Determine the [X, Y] coordinate at the center of the cell enclosing the given text.  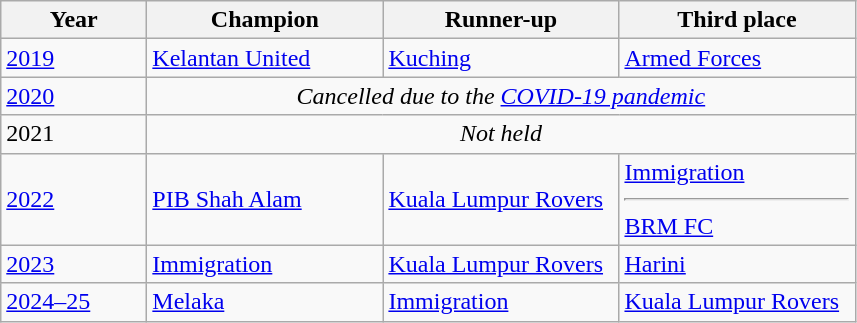
2023 [74, 264]
Kelantan United [265, 58]
2022 [74, 199]
Champion [265, 20]
Runner-up [501, 20]
Cancelled due to the COVID-19 pandemic [501, 96]
2020 [74, 96]
PIB Shah Alam [265, 199]
2024–25 [74, 302]
2019 [74, 58]
Not held [501, 134]
Kuching [501, 58]
Third place [737, 20]
Immigration BRM FC [737, 199]
2021 [74, 134]
Melaka [265, 302]
Harini [737, 264]
Armed Forces [737, 58]
Year [74, 20]
